From the cell containing the given text, extract its center point as (X, Y) coordinate. 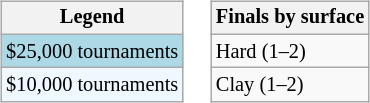
Finals by surface (290, 18)
Clay (1–2) (290, 85)
Hard (1–2) (290, 51)
Legend (92, 18)
$10,000 tournaments (92, 85)
$25,000 tournaments (92, 51)
